Search for the cell housing the specified text and yield its [x, y] center coordinate. 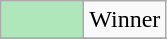
Winner [125, 20]
